Provide the [X, Y] coordinate of the cell's center where the given text is located.  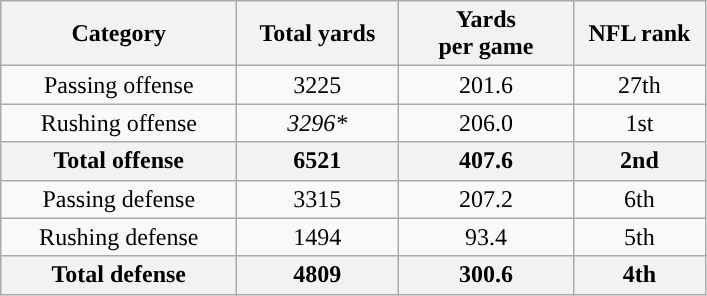
3296* [318, 123]
4809 [318, 275]
1st [640, 123]
206.0 [486, 123]
NFL rank [640, 34]
3315 [318, 199]
407.6 [486, 161]
6th [640, 199]
Total yards [318, 34]
3225 [318, 85]
201.6 [486, 85]
27th [640, 85]
5th [640, 237]
4th [640, 275]
Passing defense [119, 199]
Rushing defense [119, 237]
Rushing offense [119, 123]
Passing offense [119, 85]
1494 [318, 237]
207.2 [486, 199]
Category [119, 34]
300.6 [486, 275]
Total defense [119, 275]
Total offense [119, 161]
93.4 [486, 237]
Yardsper game [486, 34]
6521 [318, 161]
2nd [640, 161]
